Identify which cell holds the provided text, then report its [x, y] central coordinate. 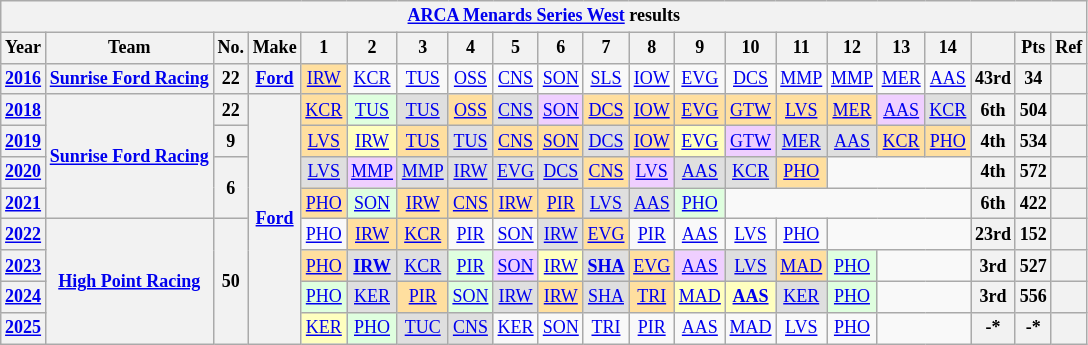
ARCA Menards Series West results [544, 16]
556 [1033, 296]
Team [129, 48]
1 [324, 48]
34 [1033, 78]
527 [1033, 266]
12 [852, 48]
8 [652, 48]
2020 [24, 172]
422 [1033, 204]
2024 [24, 296]
14 [948, 48]
5 [516, 48]
504 [1033, 110]
572 [1033, 172]
Ref [1069, 48]
Pts [1033, 48]
2016 [24, 78]
50 [230, 282]
23rd [994, 234]
43rd [994, 78]
10 [750, 48]
2021 [24, 204]
13 [901, 48]
2019 [24, 140]
3 [422, 48]
2018 [24, 110]
152 [1033, 234]
2 [372, 48]
2023 [24, 266]
High Point Racing [129, 282]
7 [606, 48]
No. [230, 48]
Year [24, 48]
534 [1033, 140]
TUC [422, 328]
4 [470, 48]
2025 [24, 328]
11 [802, 48]
Make [274, 48]
2022 [24, 234]
SLS [606, 78]
